Identify which cell holds the provided text, then report its (X, Y) central coordinate. 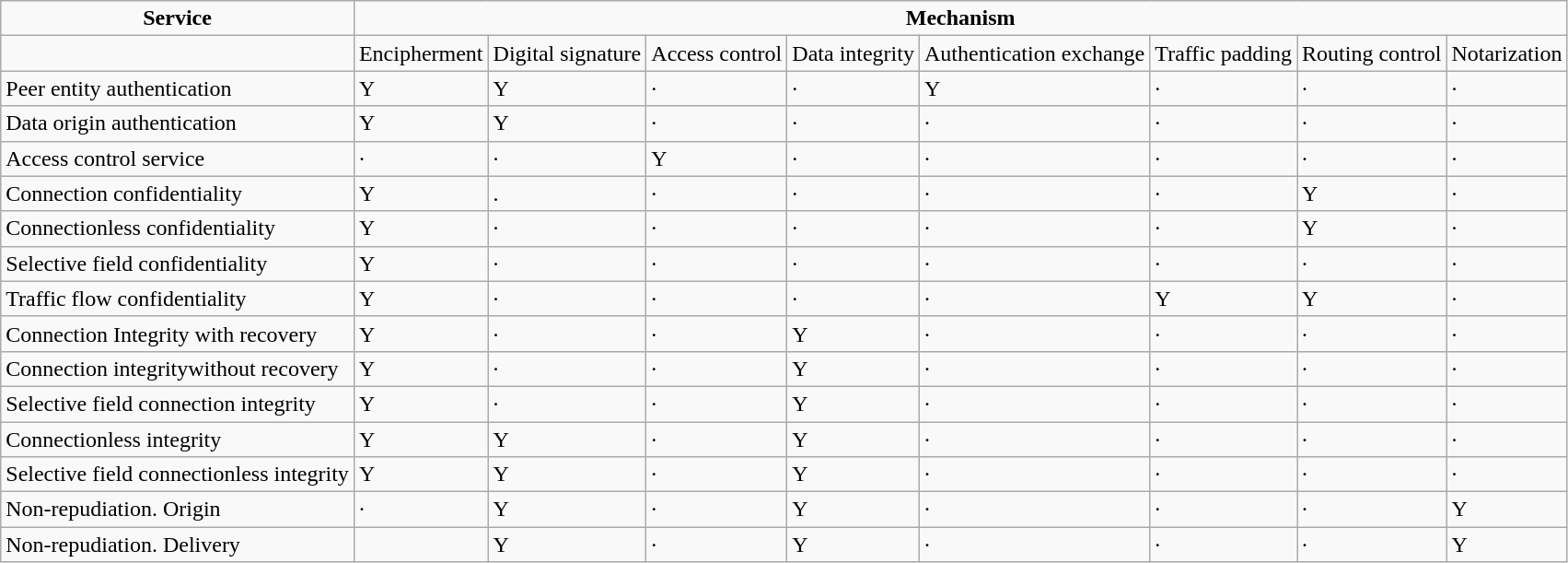
Connection integritywithout recovery (178, 369)
Connection confidentiality (178, 194)
Connectionless integrity (178, 440)
Routing control (1372, 53)
Access control (716, 53)
Non-repudiation. Delivery (178, 545)
Access control service (178, 158)
Traffic padding (1224, 53)
Data origin authentication (178, 123)
Selective field confidentiality (178, 264)
Authentication exchange (1034, 53)
Non-repudiation. Origin (178, 510)
Connection Integrity with recovery (178, 334)
Digital signature (567, 53)
Selective field connection integrity (178, 404)
Encipherment (421, 53)
Selective field connectionless integrity (178, 475)
Notarization (1506, 53)
Service (178, 18)
Data integrity (854, 53)
. (567, 194)
Traffic flow confidentiality (178, 299)
Connectionless confidentiality (178, 229)
Peer entity authentication (178, 88)
Mechanism (960, 18)
